Return [X, Y] of the center of cell containing provided text 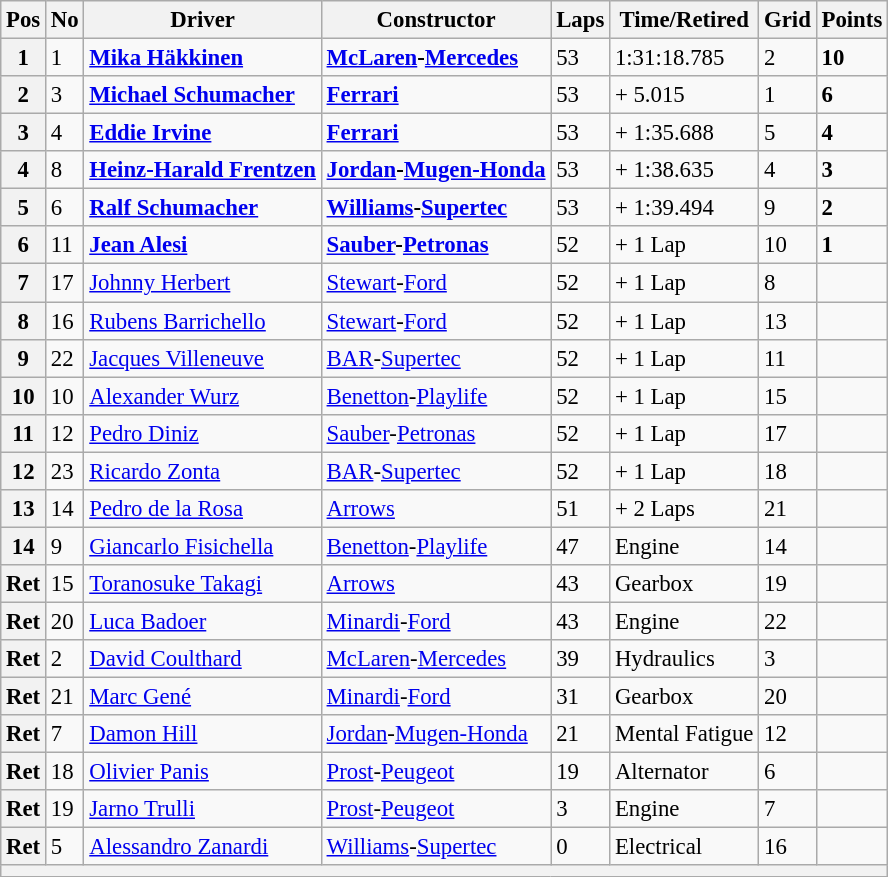
Constructor [436, 20]
Ralf Schumacher [202, 208]
39 [580, 659]
51 [580, 509]
Marc Gené [202, 697]
David Coulthard [202, 659]
Toranosuke Takagi [202, 584]
Jean Alesi [202, 245]
Laps [580, 20]
Jacques Villeneuve [202, 358]
Grid [788, 20]
Driver [202, 20]
Pedro de la Rosa [202, 509]
Electrical [684, 847]
Mika Häkkinen [202, 58]
+ 5.015 [684, 95]
Rubens Barrichello [202, 321]
Giancarlo Fisichella [202, 546]
+ 1:35.688 [684, 133]
+ 1:38.635 [684, 170]
Pos [24, 20]
Hydraulics [684, 659]
Alternator [684, 772]
47 [580, 546]
Luca Badoer [202, 621]
Eddie Irvine [202, 133]
Points [852, 20]
Alexander Wurz [202, 396]
Ricardo Zonta [202, 471]
No [65, 20]
+ 1:39.494 [684, 208]
Michael Schumacher [202, 95]
Pedro Diniz [202, 433]
31 [580, 697]
23 [65, 471]
Mental Fatigue [684, 734]
Heinz-Harald Frentzen [202, 170]
Olivier Panis [202, 772]
Johnny Herbert [202, 283]
Jarno Trulli [202, 809]
Time/Retired [684, 20]
0 [580, 847]
Damon Hill [202, 734]
Alessandro Zanardi [202, 847]
1:31:18.785 [684, 58]
+ 2 Laps [684, 509]
